Pinpoint the cell where the given text exists, returning its [x, y] midpoint coordinate. 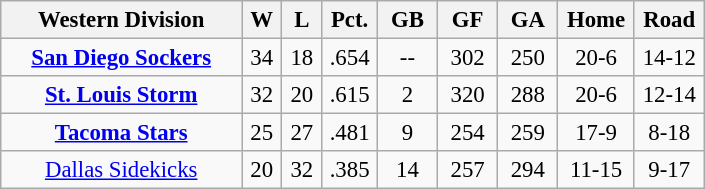
288 [528, 95]
GB [407, 20]
Road [669, 20]
GF [468, 20]
.615 [350, 95]
St. Louis Storm [122, 95]
9-17 [669, 170]
9 [407, 133]
Tacoma Stars [122, 133]
San Diego Sockers [122, 58]
8-18 [669, 133]
17-9 [596, 133]
12-14 [669, 95]
11-15 [596, 170]
-- [407, 58]
W [262, 20]
27 [302, 133]
294 [528, 170]
34 [262, 58]
250 [528, 58]
.385 [350, 170]
254 [468, 133]
18 [302, 58]
GA [528, 20]
Home [596, 20]
320 [468, 95]
257 [468, 170]
2 [407, 95]
259 [528, 133]
25 [262, 133]
14-12 [669, 58]
Western Division [122, 20]
Dallas Sidekicks [122, 170]
L [302, 20]
302 [468, 58]
Pct. [350, 20]
.654 [350, 58]
14 [407, 170]
.481 [350, 133]
